For the text-containing cell, return its midpoint in (X, Y) coordinate format. 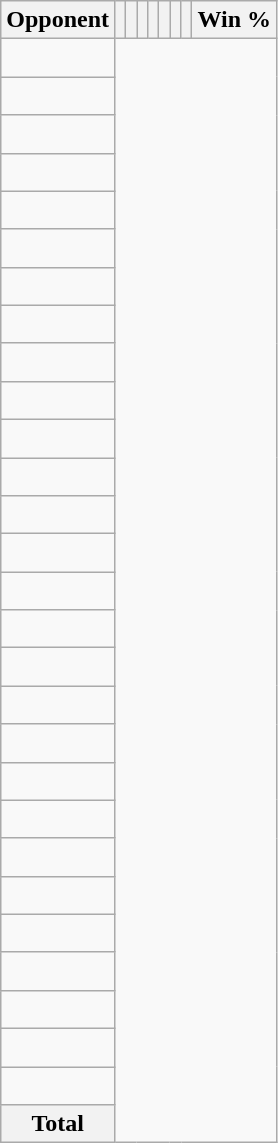
Win % (234, 20)
Total (58, 1124)
Opponent (58, 20)
